From the cell containing the given text, extract its center point as [x, y] coordinate. 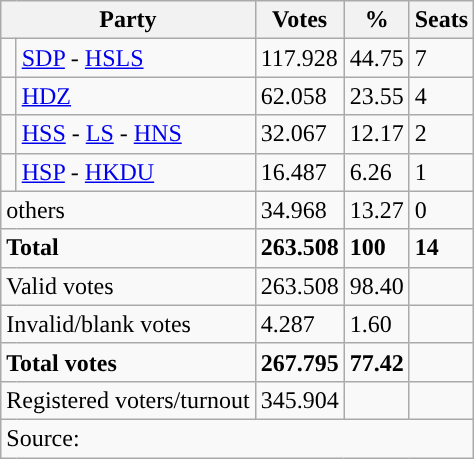
34.968 [300, 210]
Source: [238, 438]
HSP - HKDU [136, 172]
Invalid/blank votes [128, 324]
0 [441, 210]
Total [128, 248]
267.795 [300, 362]
HDZ [136, 96]
12.17 [376, 134]
4 [441, 96]
13.27 [376, 210]
100 [376, 248]
117.928 [300, 58]
1.60 [376, 324]
7 [441, 58]
2 [441, 134]
others [128, 210]
44.75 [376, 58]
6.26 [376, 172]
Total votes [128, 362]
Votes [300, 20]
16.487 [300, 172]
345.904 [300, 400]
23.55 [376, 96]
4.287 [300, 324]
62.058 [300, 96]
Party [128, 20]
Valid votes [128, 286]
Seats [441, 20]
1 [441, 172]
14 [441, 248]
% [376, 20]
32.067 [300, 134]
SDP - HSLS [136, 58]
77.42 [376, 362]
98.40 [376, 286]
HSS - LS - HNS [136, 134]
Registered voters/turnout [128, 400]
